Locate the cell with the specified text and output its (x, y) center coordinate. 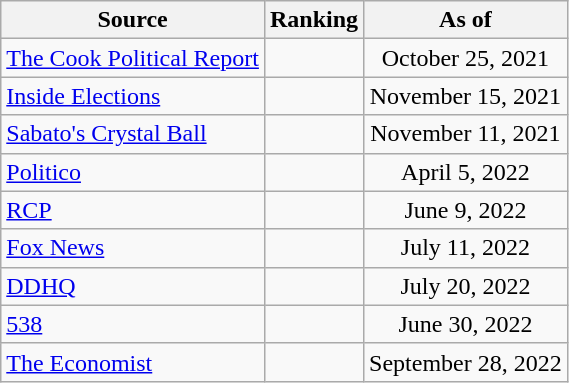
The Economist (133, 362)
As of (466, 20)
Sabato's Crystal Ball (133, 134)
Politico (133, 172)
538 (133, 324)
Ranking (314, 20)
September 28, 2022 (466, 362)
November 11, 2021 (466, 134)
June 30, 2022 (466, 324)
November 15, 2021 (466, 96)
July 11, 2022 (466, 248)
The Cook Political Report (133, 58)
April 5, 2022 (466, 172)
June 9, 2022 (466, 210)
July 20, 2022 (466, 286)
DDHQ (133, 286)
October 25, 2021 (466, 58)
Source (133, 20)
RCP (133, 210)
Inside Elections (133, 96)
Fox News (133, 248)
